Scan for the cell matching the given text and deliver its [x, y] coordinate at center. 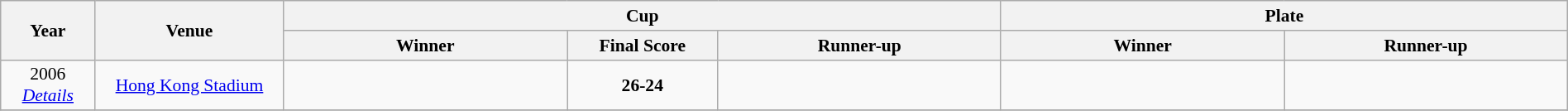
Venue [189, 30]
26-24 [643, 84]
Plate [1284, 16]
2006 Details [48, 84]
Hong Kong Stadium [189, 84]
Final Score [643, 46]
Year [48, 30]
Cup [642, 16]
